Pinpoint the cell where the given text exists, returning its [x, y] midpoint coordinate. 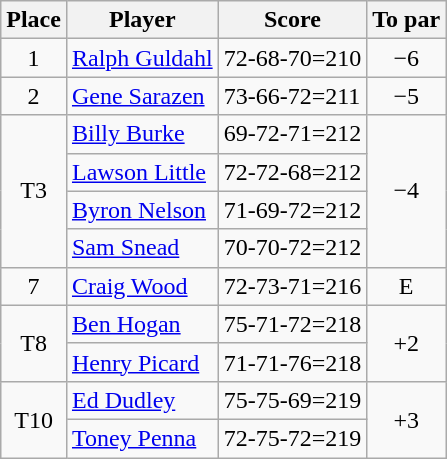
72-75-72=219 [292, 438]
Sam Snead [142, 248]
Gene Sarazen [142, 96]
2 [34, 96]
Score [292, 20]
70-70-72=212 [292, 248]
1 [34, 58]
Place [34, 20]
+2 [406, 343]
71-69-72=212 [292, 210]
−6 [406, 58]
73-66-72=211 [292, 96]
75-75-69=219 [292, 400]
−4 [406, 191]
Billy Burke [142, 134]
Toney Penna [142, 438]
72-68-70=210 [292, 58]
T8 [34, 343]
71-71-76=218 [292, 362]
T10 [34, 419]
7 [34, 286]
T3 [34, 191]
Ed Dudley [142, 400]
Lawson Little [142, 172]
Ralph Guldahl [142, 58]
To par [406, 20]
72-73-71=216 [292, 286]
69-72-71=212 [292, 134]
Ben Hogan [142, 324]
Craig Wood [142, 286]
+3 [406, 419]
75-71-72=218 [292, 324]
E [406, 286]
Player [142, 20]
−5 [406, 96]
Henry Picard [142, 362]
72-72-68=212 [292, 172]
Byron Nelson [142, 210]
